Identify which cell holds the provided text, then report its (X, Y) central coordinate. 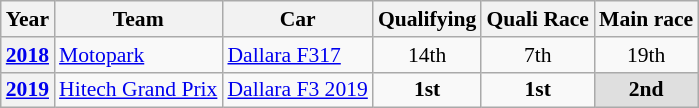
14th (427, 55)
Car (297, 19)
Motopark (138, 55)
2nd (646, 90)
Qualifying (427, 19)
7th (538, 55)
Main race (646, 19)
Team (138, 19)
19th (646, 55)
Year (28, 19)
2018 (28, 55)
Quali Race (538, 19)
Hitech Grand Prix (138, 90)
Dallara F317 (297, 55)
Dallara F3 2019 (297, 90)
2019 (28, 90)
